For the text-containing cell, return its midpoint in [X, Y] coordinate format. 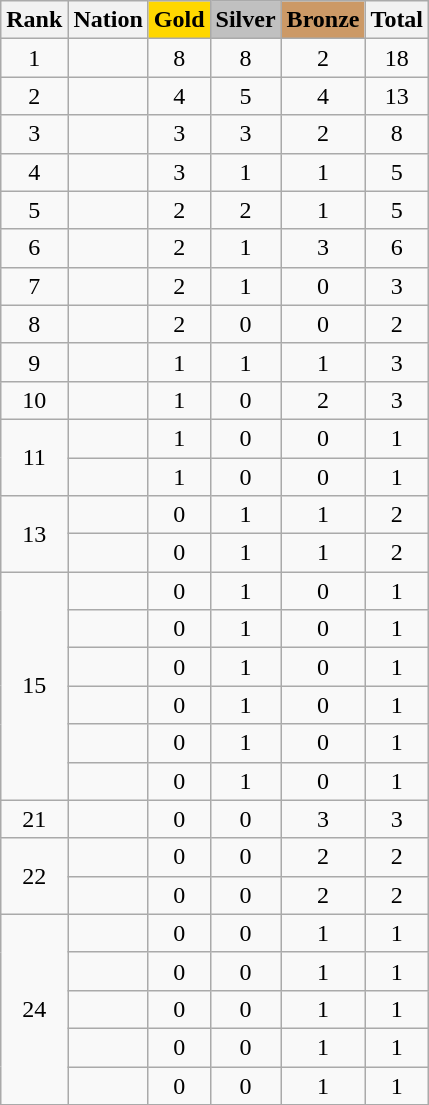
Nation [108, 20]
11 [34, 457]
Silver [246, 20]
7 [34, 286]
24 [34, 1009]
Rank [34, 20]
22 [34, 876]
Gold [179, 20]
Total [397, 20]
18 [397, 58]
9 [34, 362]
15 [34, 686]
10 [34, 400]
Bronze [323, 20]
21 [34, 819]
